For the text-containing cell, return its midpoint in (X, Y) coordinate format. 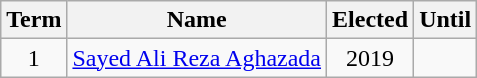
Sayed Ali Reza Aghazada (197, 58)
Term (34, 20)
1 (34, 58)
Name (197, 20)
Until (446, 20)
2019 (370, 58)
Elected (370, 20)
